Provide the [x, y] coordinate of the cell's center where the given text is located.  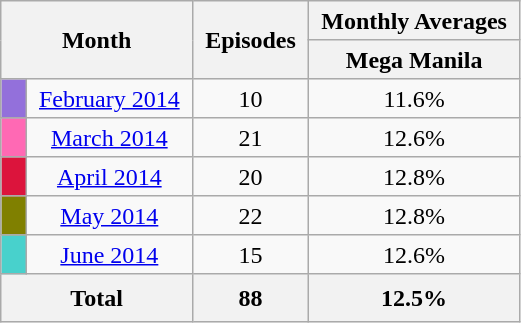
15 [250, 254]
Monthly Averages [414, 20]
Total [97, 298]
11.6% [414, 98]
21 [250, 138]
Month [97, 40]
10 [250, 98]
May 2014 [109, 216]
February 2014 [109, 98]
June 2014 [109, 254]
April 2014 [109, 176]
Episodes [250, 40]
Mega Manila [414, 60]
12.5% [414, 298]
22 [250, 216]
20 [250, 176]
88 [250, 298]
March 2014 [109, 138]
